Find where the given text appears and provide that cell's center as [x, y] coordinate. 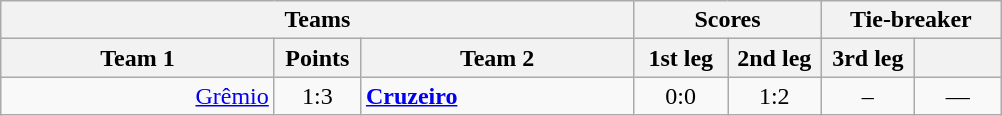
0:0 [681, 96]
Cruzeiro [497, 96]
3rd leg [868, 58]
1:3 [317, 96]
2nd leg [775, 58]
Points [317, 58]
Team 2 [497, 58]
Team 1 [138, 58]
1st leg [681, 58]
Teams [318, 20]
— [958, 96]
Tie-breaker [911, 20]
Grêmio [138, 96]
Scores [728, 20]
1:2 [775, 96]
– [868, 96]
